Pinpoint the cell where the given text exists, returning its [X, Y] midpoint coordinate. 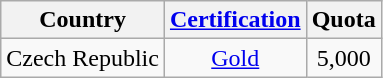
Quota [344, 20]
Czech Republic [83, 58]
Country [83, 20]
Certification [235, 20]
5,000 [344, 58]
Gold [235, 58]
